Provide the [X, Y] coordinate of the cell's center where the given text is located.  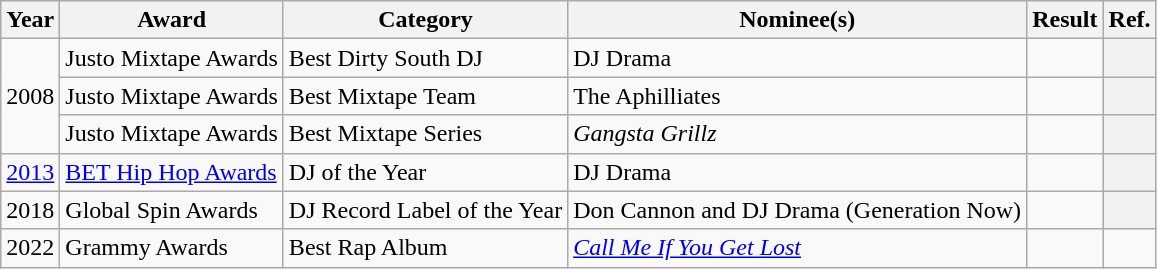
Don Cannon and DJ Drama (Generation Now) [798, 210]
Global Spin Awards [172, 210]
Best Dirty South DJ [425, 58]
Best Rap Album [425, 248]
2008 [30, 96]
Nominee(s) [798, 20]
Ref. [1130, 20]
Call Me If You Get Lost [798, 248]
BET Hip Hop Awards [172, 172]
Result [1065, 20]
Best Mixtape Series [425, 134]
Year [30, 20]
Best Mixtape Team [425, 96]
The Aphilliates [798, 96]
2022 [30, 248]
Gangsta Grillz [798, 134]
2013 [30, 172]
DJ Record Label of the Year [425, 210]
2018 [30, 210]
Grammy Awards [172, 248]
Category [425, 20]
Award [172, 20]
DJ of the Year [425, 172]
